Output the [X, Y] coordinate of the center of the cell containing the given text.  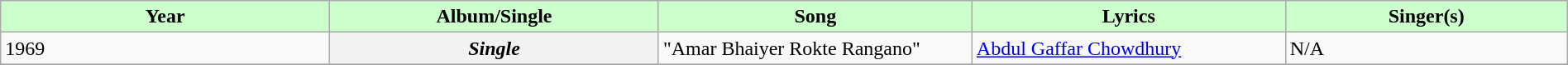
Year [165, 17]
Singer(s) [1426, 17]
N/A [1426, 48]
1969 [165, 48]
Abdul Gaffar Chowdhury [1128, 48]
Album/Single [495, 17]
"Amar Bhaiyer Rokte Rangano" [815, 48]
Lyrics [1128, 17]
Song [815, 17]
Single [495, 48]
